Determine the (X, Y) coordinate at the center of the cell enclosing the given text.  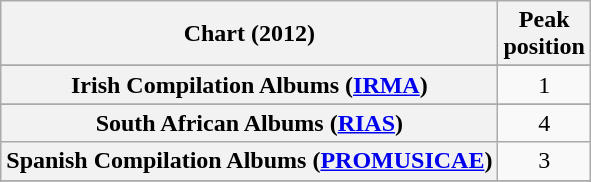
Peakposition (544, 34)
South African Albums (RIAS) (250, 123)
1 (544, 85)
3 (544, 161)
Irish Compilation Albums (IRMA) (250, 85)
4 (544, 123)
Spanish Compilation Albums (PROMUSICAE) (250, 161)
Chart (2012) (250, 34)
